Extract the [x, y] coordinate from the center of the cell holding the provided text.  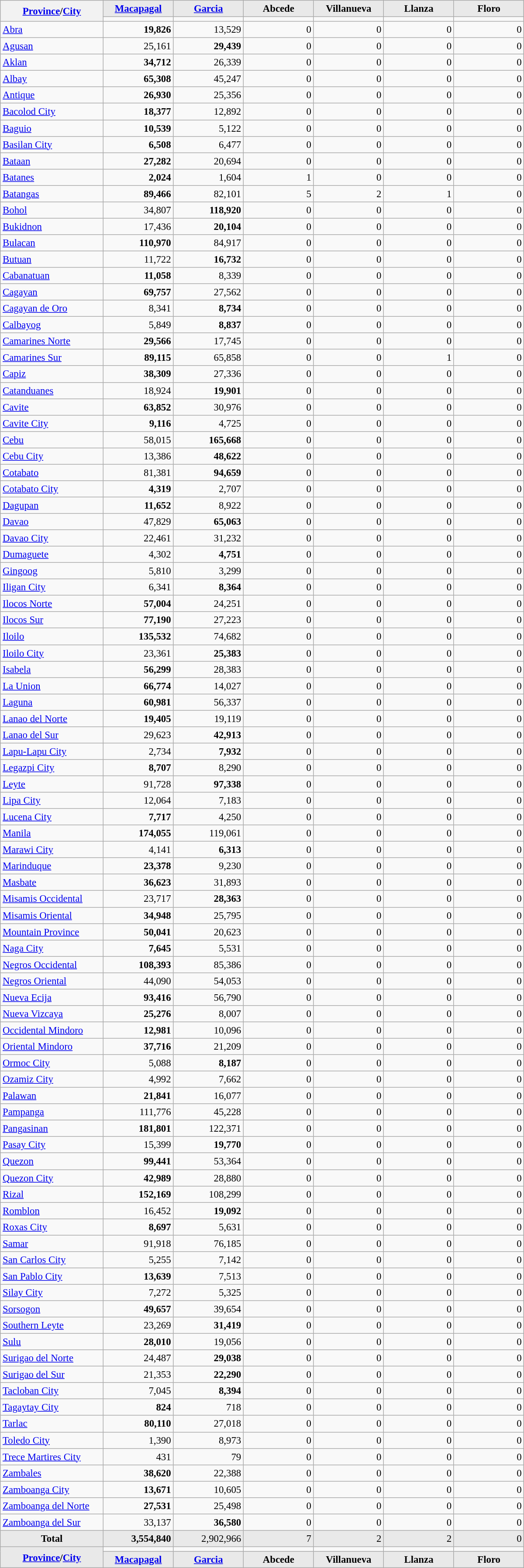
San Carlos City [52, 1260]
Pangasinan [52, 1129]
Camarines Sur [52, 358]
23,378 [138, 866]
118,920 [209, 210]
56,790 [209, 997]
49,657 [138, 1309]
79 [209, 1457]
122,371 [209, 1129]
45,247 [209, 79]
81,381 [138, 472]
3,299 [209, 571]
Pasay City [52, 1145]
65,063 [209, 522]
111,776 [138, 1112]
9,116 [138, 423]
135,532 [138, 637]
60,981 [138, 702]
2,024 [138, 177]
25,383 [209, 653]
37,716 [138, 1047]
5,631 [209, 1227]
Negros Occidental [52, 965]
7 [279, 1539]
1,604 [209, 177]
Lipa City [52, 801]
22,388 [209, 1473]
15,399 [138, 1145]
8,922 [209, 505]
20,623 [209, 932]
26,930 [138, 96]
18,924 [138, 390]
13,671 [138, 1489]
22,461 [138, 538]
28,010 [138, 1342]
29,566 [138, 341]
Trece Martires City [52, 1457]
34,712 [138, 62]
20,104 [209, 226]
23,361 [138, 653]
Nueva Vizcaya [52, 1014]
Calbayog [52, 325]
824 [138, 1407]
65,858 [209, 358]
Palawan [52, 1096]
7,645 [138, 948]
4,725 [209, 423]
74,682 [209, 637]
7,183 [209, 801]
Misamis Oriental [52, 915]
21,841 [138, 1096]
19,770 [209, 1145]
6,477 [209, 144]
10,605 [209, 1489]
Misamis Occidental [52, 899]
11,652 [138, 505]
77,190 [138, 620]
8,364 [209, 587]
2,734 [138, 751]
Masbate [52, 883]
7,142 [209, 1260]
66,774 [138, 686]
27,336 [209, 374]
8,394 [209, 1391]
53,364 [209, 1161]
7,272 [138, 1293]
Cotabato City [52, 489]
Cotabato [52, 472]
3,554,840 [138, 1539]
19,901 [209, 390]
34,948 [138, 915]
93,416 [138, 997]
Legazpi City [52, 768]
108,393 [138, 965]
181,801 [138, 1129]
6,508 [138, 144]
8,187 [209, 1063]
Lapu-Lapu City [52, 751]
25,276 [138, 1014]
30,976 [209, 407]
82,101 [209, 194]
Silay City [52, 1293]
38,620 [138, 1473]
89,466 [138, 194]
25,498 [209, 1506]
Marinduque [52, 866]
Surigao del Sur [52, 1375]
91,728 [138, 784]
165,668 [209, 440]
54,053 [209, 981]
24,487 [138, 1358]
27,282 [138, 161]
Isabela [52, 669]
Davao City [52, 538]
5,531 [209, 948]
6,341 [138, 587]
16,452 [138, 1211]
7,932 [209, 751]
Quezon [52, 1161]
42,989 [138, 1178]
14,027 [209, 686]
26,339 [209, 62]
27,531 [138, 1506]
13,639 [138, 1276]
Iloilo City [52, 653]
Lanao del Norte [52, 719]
Basilan City [52, 144]
42,913 [209, 735]
44,090 [138, 981]
Oriental Mindoro [52, 1047]
Leyte [52, 784]
69,757 [138, 292]
39,654 [209, 1309]
6,313 [209, 850]
431 [138, 1457]
Sorsogon [52, 1309]
7,717 [138, 817]
80,110 [138, 1424]
Romblon [52, 1211]
17,436 [138, 226]
4,319 [138, 489]
Aklan [52, 62]
8,007 [209, 1014]
Marawi City [52, 850]
Nueva Ecija [52, 997]
5,810 [138, 571]
5,325 [209, 1293]
Lanao del Sur [52, 735]
29,439 [209, 46]
174,055 [138, 833]
19,119 [209, 719]
Davao [52, 522]
Dumaguete [52, 555]
5 [279, 194]
Iligan City [52, 587]
8,734 [209, 308]
Catanduanes [52, 390]
17,745 [209, 341]
Cebu [52, 440]
8,973 [209, 1440]
1,390 [138, 1440]
4,751 [209, 555]
Baguio [52, 128]
Bataan [52, 161]
Quezon City [52, 1178]
13,386 [138, 456]
Cavite [52, 407]
Surigao del Norte [52, 1358]
Total [52, 1539]
29,623 [138, 735]
45,228 [209, 1112]
10,539 [138, 128]
19,405 [138, 719]
8,707 [138, 768]
23,717 [138, 899]
7,045 [138, 1391]
2,902,966 [209, 1539]
31,419 [209, 1325]
Zamboanga del Sur [52, 1522]
Ormoc City [52, 1063]
Cagayan de Oro [52, 308]
Zamboanga del Norte [52, 1506]
2,707 [209, 489]
5,122 [209, 128]
Roxas City [52, 1227]
25,161 [138, 46]
12,064 [138, 801]
119,061 [209, 833]
9,230 [209, 866]
56,337 [209, 702]
11,058 [138, 276]
48,622 [209, 456]
50,041 [138, 932]
Tagaytay City [52, 1407]
8,837 [209, 325]
Cabanatuan [52, 276]
10,096 [209, 1030]
4,250 [209, 817]
152,169 [138, 1194]
36,623 [138, 883]
23,269 [138, 1325]
16,077 [209, 1096]
Bukidnon [52, 226]
Gingoog [52, 571]
La Union [52, 686]
27,223 [209, 620]
16,732 [209, 259]
27,562 [209, 292]
36,580 [209, 1522]
Ozamiz City [52, 1079]
Mountain Province [52, 932]
8,697 [138, 1227]
Batangas [52, 194]
27,018 [209, 1424]
11,722 [138, 259]
57,004 [138, 604]
25,795 [209, 915]
38,309 [138, 374]
56,299 [138, 669]
Toledo City [52, 1440]
31,232 [209, 538]
Rizal [52, 1194]
24,251 [209, 604]
21,353 [138, 1375]
Albay [52, 79]
84,917 [209, 243]
12,981 [138, 1030]
Ilocos Norte [52, 604]
Butuan [52, 259]
Tacloban City [52, 1391]
Batanes [52, 177]
63,852 [138, 407]
Bohol [52, 210]
28,363 [209, 899]
18,377 [138, 112]
5,849 [138, 325]
22,290 [209, 1375]
25,356 [209, 96]
110,970 [138, 243]
28,880 [209, 1178]
4,302 [138, 555]
7,513 [209, 1276]
13,529 [209, 30]
4,992 [138, 1079]
8,339 [209, 276]
108,299 [209, 1194]
Agusan [52, 46]
Naga City [52, 948]
Occidental Mindoro [52, 1030]
65,308 [138, 79]
91,918 [138, 1243]
Dagupan [52, 505]
99,441 [138, 1161]
19,826 [138, 30]
8,341 [138, 308]
Cavite City [52, 423]
Bacolod City [52, 112]
47,829 [138, 522]
Iloilo [52, 637]
Bulacan [52, 243]
Tarlac [52, 1424]
89,115 [138, 358]
718 [209, 1407]
Pampanga [52, 1112]
Manila [52, 833]
33,137 [138, 1522]
Samar [52, 1243]
28,383 [209, 669]
8,290 [209, 768]
34,807 [138, 210]
Laguna [52, 702]
21,209 [209, 1047]
94,659 [209, 472]
4,141 [138, 850]
5,255 [138, 1260]
Cebu City [52, 456]
Sulu [52, 1342]
85,386 [209, 965]
76,185 [209, 1243]
Zambales [52, 1473]
Ilocos Sur [52, 620]
Cagayan [52, 292]
29,038 [209, 1358]
San Pablo City [52, 1276]
19,056 [209, 1342]
19,092 [209, 1211]
Zamboanga City [52, 1489]
Camarines Norte [52, 341]
Lucena City [52, 817]
58,015 [138, 440]
97,338 [209, 784]
Negros Oriental [52, 981]
12,892 [209, 112]
20,694 [209, 161]
Capiz [52, 374]
31,893 [209, 883]
Southern Leyte [52, 1325]
7,662 [209, 1079]
5,088 [138, 1063]
Antique [52, 96]
Abra [52, 30]
